For the text-containing cell, return its midpoint in [x, y] coordinate format. 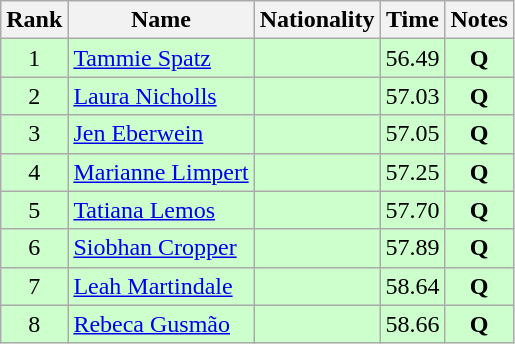
57.03 [412, 96]
56.49 [412, 58]
57.25 [412, 172]
7 [34, 286]
Leah Martindale [161, 286]
57.05 [412, 134]
Marianne Limpert [161, 172]
Notes [479, 20]
Tatiana Lemos [161, 210]
Rebeca Gusmão [161, 324]
58.64 [412, 286]
Laura Nicholls [161, 96]
5 [34, 210]
57.89 [412, 248]
Jen Eberwein [161, 134]
4 [34, 172]
Name [161, 20]
58.66 [412, 324]
6 [34, 248]
Siobhan Cropper [161, 248]
3 [34, 134]
Tammie Spatz [161, 58]
Rank [34, 20]
2 [34, 96]
Time [412, 20]
1 [34, 58]
Nationality [317, 20]
8 [34, 324]
57.70 [412, 210]
